Pinpoint the cell where the given text exists, returning its (X, Y) midpoint coordinate. 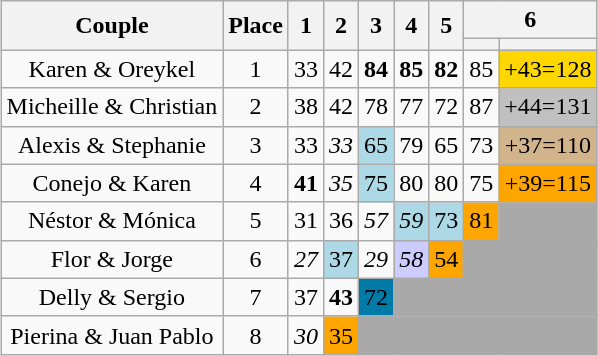
84 (376, 69)
36 (340, 221)
54 (446, 259)
78 (376, 107)
41 (306, 183)
43 (340, 297)
+39=115 (548, 183)
Couple (112, 26)
30 (306, 335)
31 (306, 221)
57 (376, 221)
Pierina & Juan Pablo (112, 335)
38 (306, 107)
Place (256, 26)
82 (446, 69)
Karen & Oreykel (112, 69)
Delly & Sergio (112, 297)
79 (412, 145)
58 (412, 259)
7 (256, 297)
Micheille & Christian (112, 107)
+44=131 (548, 107)
+43=128 (548, 69)
87 (482, 107)
59 (412, 221)
8 (256, 335)
Alexis & Stephanie (112, 145)
29 (376, 259)
77 (412, 107)
+37=110 (548, 145)
27 (306, 259)
Flor & Jorge (112, 259)
81 (482, 221)
Conejo & Karen (112, 183)
Néstor & Mónica (112, 221)
